Return (x, y) of the center of cell containing provided text 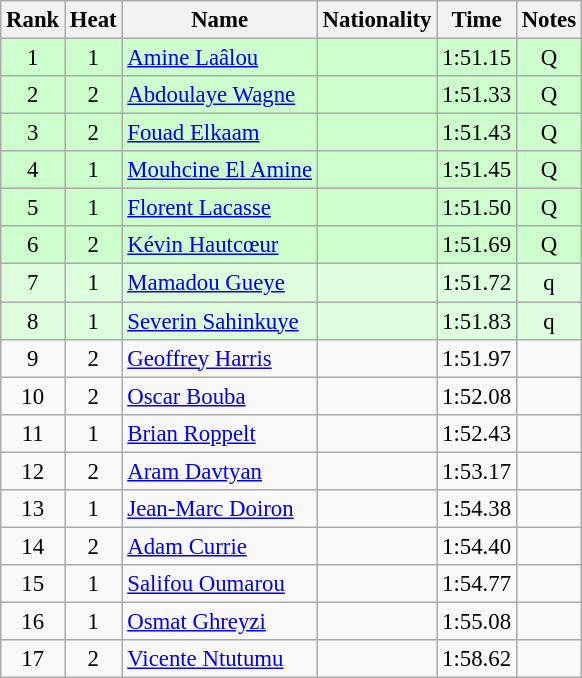
Severin Sahinkuye (220, 321)
6 (33, 245)
1:51.83 (477, 321)
14 (33, 546)
8 (33, 321)
Notes (548, 20)
1:52.43 (477, 433)
Geoffrey Harris (220, 358)
Florent Lacasse (220, 208)
Mouhcine El Amine (220, 170)
1:54.40 (477, 546)
1:58.62 (477, 659)
Adam Currie (220, 546)
Jean-Marc Doiron (220, 509)
9 (33, 358)
Abdoulaye Wagne (220, 95)
4 (33, 170)
Rank (33, 20)
7 (33, 283)
1:51.72 (477, 283)
1:51.45 (477, 170)
Oscar Bouba (220, 396)
Aram Davtyan (220, 471)
5 (33, 208)
11 (33, 433)
12 (33, 471)
1:51.50 (477, 208)
Heat (94, 20)
1:51.15 (477, 58)
Amine Laâlou (220, 58)
10 (33, 396)
1:51.69 (477, 245)
1:51.33 (477, 95)
Name (220, 20)
1:51.97 (477, 358)
16 (33, 621)
Fouad Elkaam (220, 133)
Nationality (376, 20)
Brian Roppelt (220, 433)
Salifou Oumarou (220, 584)
1:52.08 (477, 396)
1:54.77 (477, 584)
Time (477, 20)
Osmat Ghreyzi (220, 621)
15 (33, 584)
Vicente Ntutumu (220, 659)
1:53.17 (477, 471)
Mamadou Gueye (220, 283)
3 (33, 133)
17 (33, 659)
1:51.43 (477, 133)
1:55.08 (477, 621)
Kévin Hautcœur (220, 245)
1:54.38 (477, 509)
13 (33, 509)
